Return the (x, y) coordinate for the center point of the cell that contains the specified text.  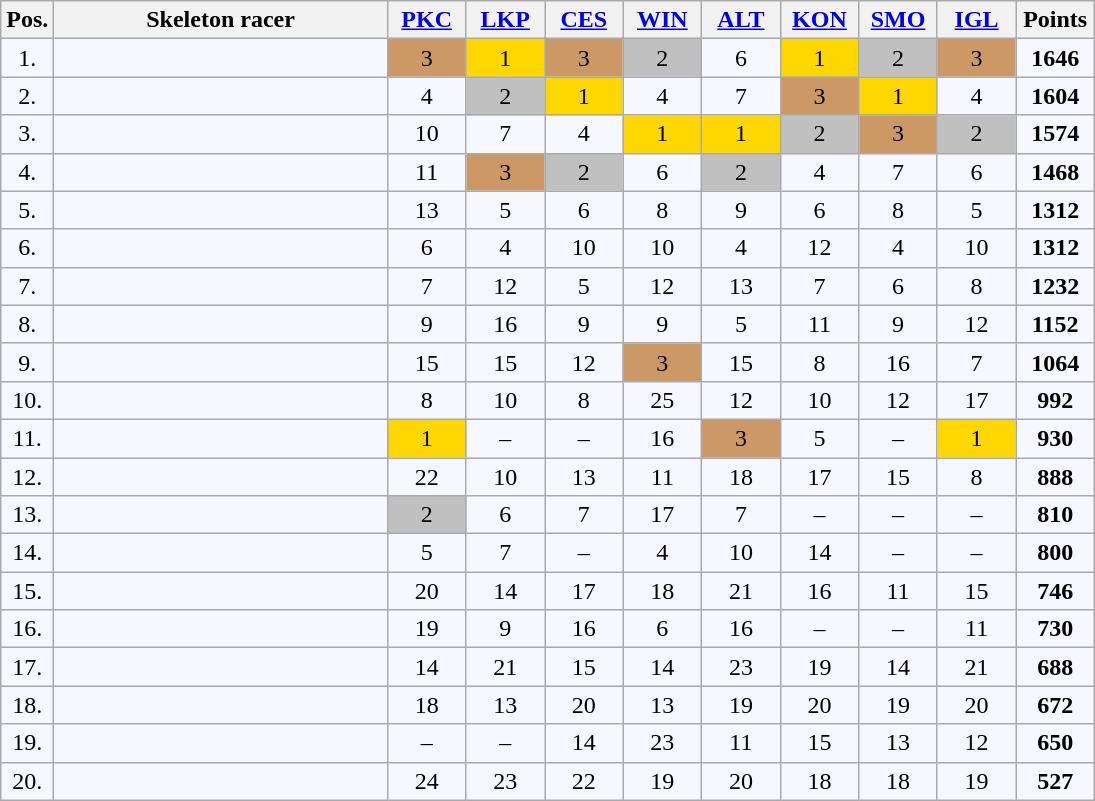
20. (28, 781)
14. (28, 553)
LKP (506, 20)
12. (28, 477)
800 (1056, 553)
1152 (1056, 324)
Pos. (28, 20)
6. (28, 248)
PKC (426, 20)
810 (1056, 515)
1. (28, 58)
1574 (1056, 134)
672 (1056, 705)
688 (1056, 667)
1232 (1056, 286)
19. (28, 743)
CES (584, 20)
7. (28, 286)
16. (28, 629)
18. (28, 705)
1468 (1056, 172)
992 (1056, 400)
ALT (742, 20)
24 (426, 781)
930 (1056, 438)
5. (28, 210)
15. (28, 591)
730 (1056, 629)
1064 (1056, 362)
4. (28, 172)
IGL (976, 20)
1604 (1056, 96)
25 (662, 400)
8. (28, 324)
17. (28, 667)
WIN (662, 20)
11. (28, 438)
888 (1056, 477)
Points (1056, 20)
KON (820, 20)
10. (28, 400)
527 (1056, 781)
650 (1056, 743)
13. (28, 515)
9. (28, 362)
2. (28, 96)
Skeleton racer (221, 20)
746 (1056, 591)
1646 (1056, 58)
3. (28, 134)
SMO (898, 20)
